Extract the (X, Y) coordinate from the center of the cell holding the provided text.  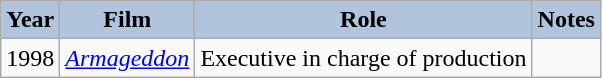
Year (30, 20)
Executive in charge of production (364, 58)
Film (128, 20)
Notes (566, 20)
Armageddon (128, 58)
Role (364, 20)
1998 (30, 58)
